Return [x, y] of the center of cell containing provided text 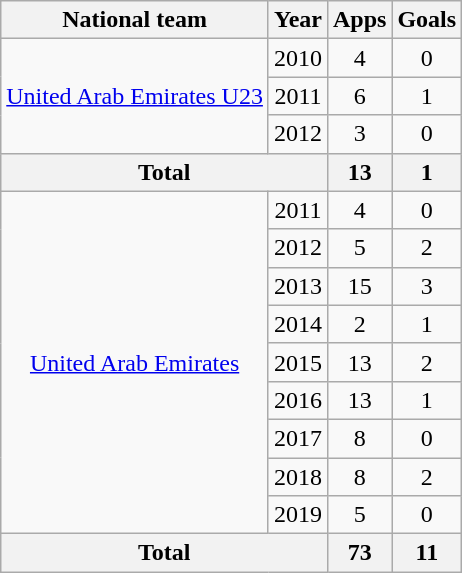
2017 [298, 438]
2015 [298, 362]
Year [298, 20]
2019 [298, 515]
6 [359, 96]
2010 [298, 58]
United Arab Emirates [135, 362]
15 [359, 286]
Apps [359, 20]
United Arab Emirates U23 [135, 96]
2018 [298, 477]
2013 [298, 286]
National team [135, 20]
2016 [298, 400]
2014 [298, 324]
73 [359, 553]
11 [427, 553]
Goals [427, 20]
